For the text-containing cell, return its midpoint in (x, y) coordinate format. 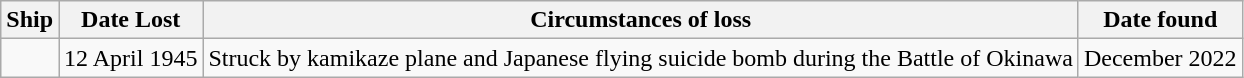
Date Lost (131, 20)
Date found (1160, 20)
Struck by kamikaze plane and Japanese flying suicide bomb during the Battle of Okinawa (640, 58)
Circumstances of loss (640, 20)
December 2022 (1160, 58)
12 April 1945 (131, 58)
Ship (30, 20)
